Provide the [x, y] coordinate of the cell's center where the given text is located.  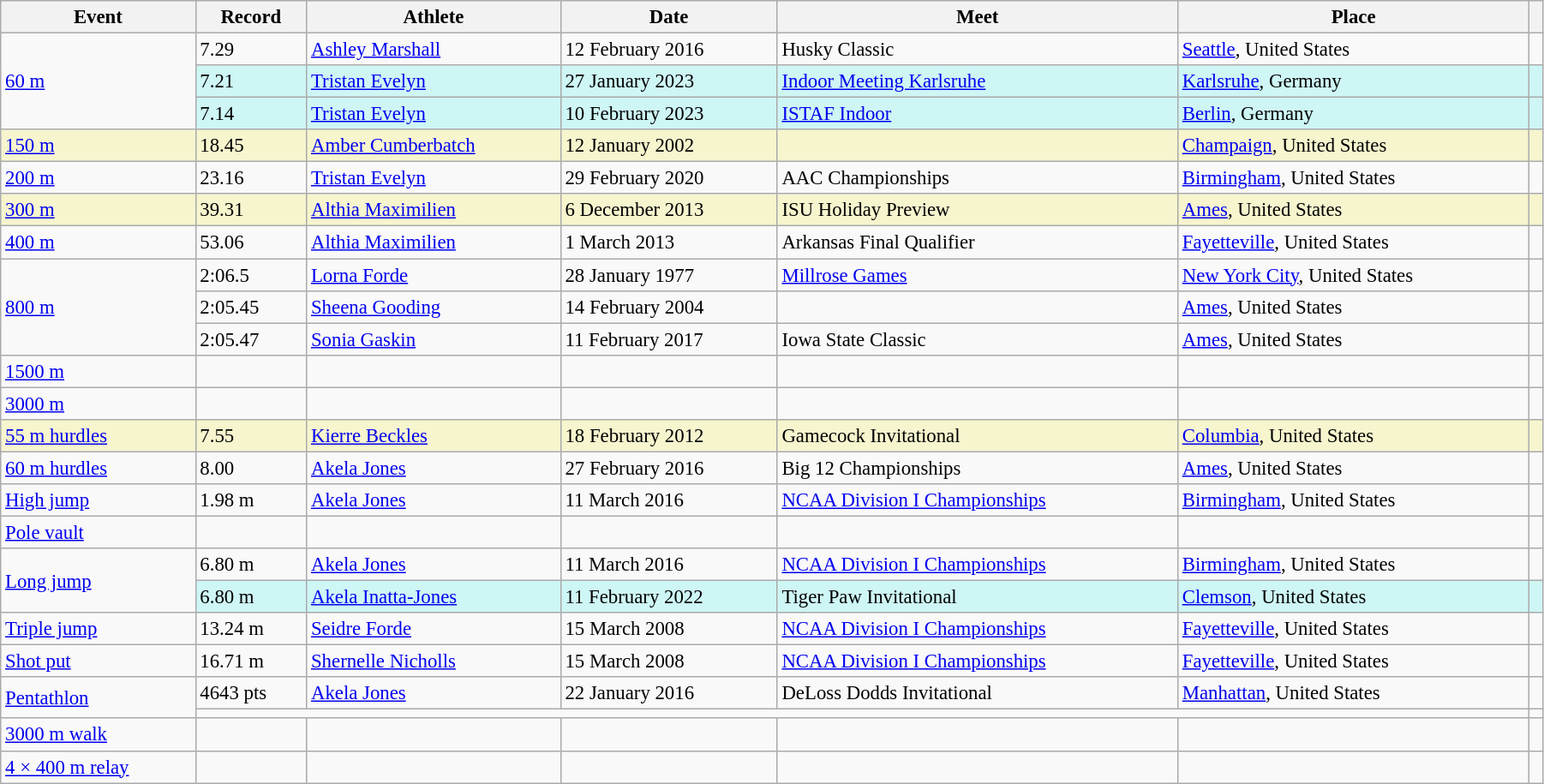
2:05.45 [251, 307]
4643 pts [251, 693]
8.00 [251, 468]
AAC Championships [977, 178]
18.45 [251, 146]
Lorna Forde [434, 275]
29 February 2020 [668, 178]
Pentathlon [98, 697]
6 December 2013 [668, 210]
28 January 1977 [668, 275]
11 February 2022 [668, 597]
10 February 2023 [668, 114]
18 February 2012 [668, 436]
Karlsruhe, Germany [1353, 81]
Sheena Gooding [434, 307]
2:06.5 [251, 275]
200 m [98, 178]
Clemson, United States [1353, 597]
Seidre Forde [434, 629]
12 February 2016 [668, 50]
16.71 m [251, 661]
3000 m [98, 404]
Shernelle Nicholls [434, 661]
53.06 [251, 242]
Kierre Beckles [434, 436]
Gamecock Invitational [977, 436]
7.29 [251, 50]
Tiger Paw Invitational [977, 597]
60 m hurdles [98, 468]
400 m [98, 242]
800 m [98, 307]
Athlete [434, 17]
11 February 2017 [668, 339]
DeLoss Dodds Invitational [977, 693]
Place [1353, 17]
Ashley Marshall [434, 50]
27 February 2016 [668, 468]
1.98 m [251, 500]
Triple jump [98, 629]
1 March 2013 [668, 242]
Berlin, Germany [1353, 114]
Indoor Meeting Karlsruhe [977, 81]
Akela Inatta-Jones [434, 597]
27 January 2023 [668, 81]
Seattle, United States [1353, 50]
Husky Classic [977, 50]
Champaign, United States [1353, 146]
55 m hurdles [98, 436]
7.55 [251, 436]
Event [98, 17]
12 January 2002 [668, 146]
4 × 400 m relay [98, 767]
3000 m walk [98, 735]
High jump [98, 500]
New York City, United States [1353, 275]
ISU Holiday Preview [977, 210]
Long jump [98, 581]
Record [251, 17]
39.31 [251, 210]
Big 12 Championships [977, 468]
ISTAF Indoor [977, 114]
7.21 [251, 81]
2:05.47 [251, 339]
Amber Cumberbatch [434, 146]
Pole vault [98, 532]
Columbia, United States [1353, 436]
300 m [98, 210]
22 January 2016 [668, 693]
1500 m [98, 371]
13.24 m [251, 629]
60 m [98, 82]
Manhattan, United States [1353, 693]
Sonia Gaskin [434, 339]
Millrose Games [977, 275]
Arkansas Final Qualifier [977, 242]
Iowa State Classic [977, 339]
Shot put [98, 661]
7.14 [251, 114]
150 m [98, 146]
Date [668, 17]
Meet [977, 17]
14 February 2004 [668, 307]
23.16 [251, 178]
